Capture the cell that displays the provided text and extract its (x, y) central coordinate. 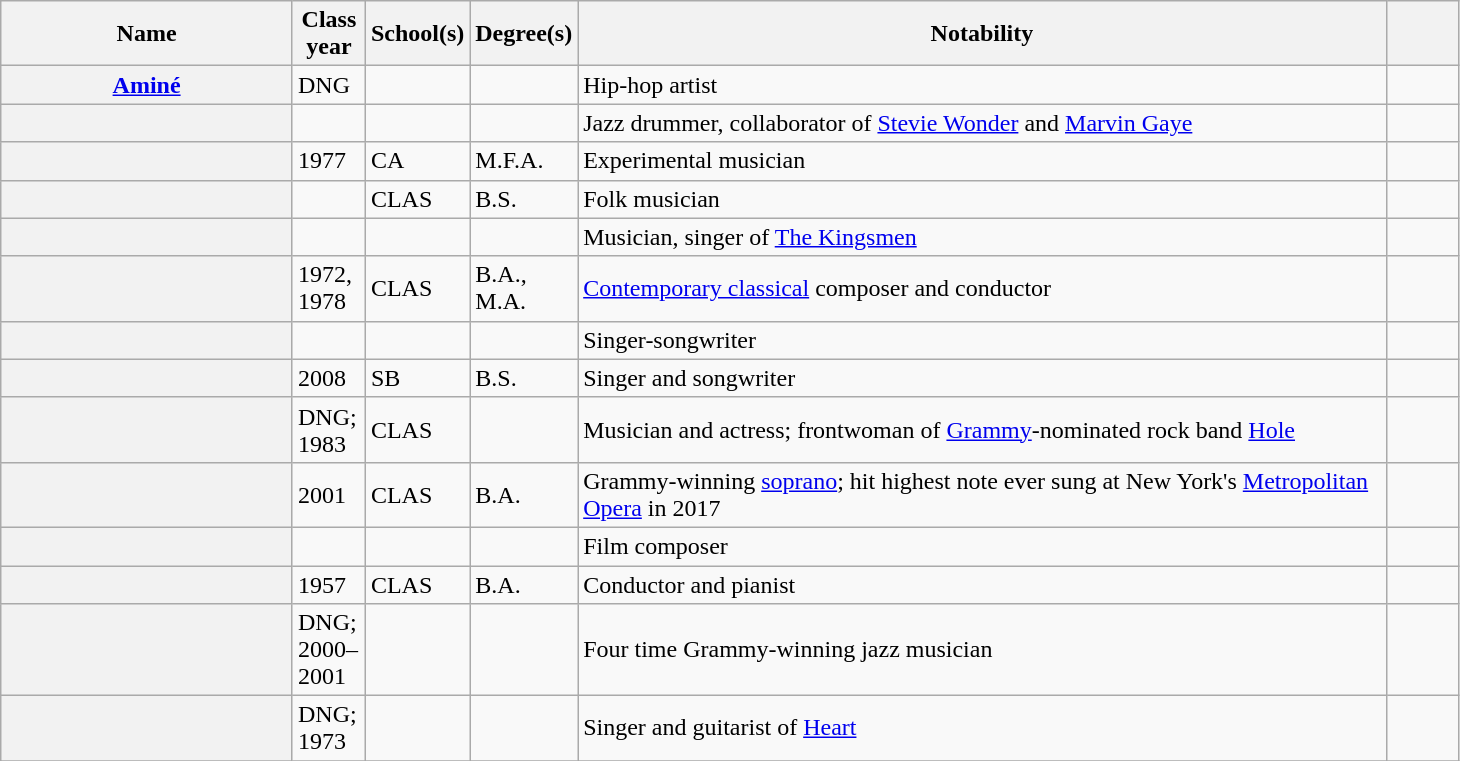
DNG; 1973 (328, 728)
Contemporary classical composer and conductor (982, 288)
Grammy-winning soprano; hit highest note ever sung at New York's Metropolitan Opera in 2017 (982, 494)
Folk musician (982, 199)
Musician, singer of The Kingsmen (982, 237)
CA (417, 161)
SB (417, 378)
Notability (982, 34)
DNG; 2000–2001 (328, 650)
DNG (328, 85)
Class year (328, 34)
Singer and songwriter (982, 378)
Singer-songwriter (982, 340)
Name (147, 34)
Conductor and pianist (982, 585)
Hip-hop artist (982, 85)
M.F.A. (524, 161)
Film composer (982, 546)
1977 (328, 161)
Experimental musician (982, 161)
DNG; 1983 (328, 430)
2001 (328, 494)
2008 (328, 378)
B.A., M.A. (524, 288)
School(s) (417, 34)
Jazz drummer, collaborator of Stevie Wonder and Marvin Gaye (982, 123)
1957 (328, 585)
Four time Grammy-winning jazz musician (982, 650)
Singer and guitarist of Heart (982, 728)
Aminé (147, 85)
Musician and actress; frontwoman of Grammy-nominated rock band Hole (982, 430)
Degree(s) (524, 34)
1972, 1978 (328, 288)
